From the cell containing the given text, extract its center point as (X, Y) coordinate. 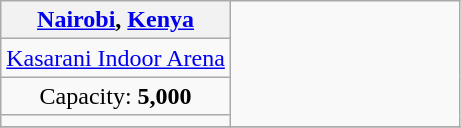
Kasarani Indoor Arena (116, 58)
Nairobi, Kenya (116, 20)
Capacity: 5,000 (116, 96)
